From the cell containing the given text, extract its center point as (X, Y) coordinate. 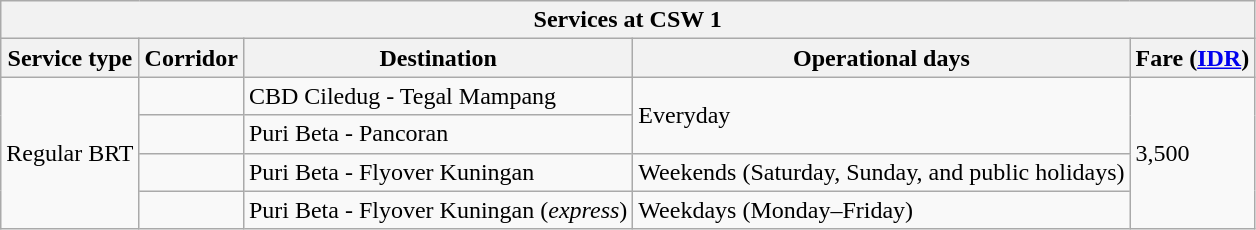
Fare (IDR) (1192, 58)
Puri Beta - Pancoran (438, 134)
3,500 (1192, 153)
Puri Beta - Flyover Kuningan (438, 172)
Weekdays (Monday–Friday) (882, 210)
Operational days (882, 58)
Services at CSW 1 (628, 20)
Destination (438, 58)
CBD Ciledug - Tegal Mampang (438, 96)
Puri Beta - Flyover Kuningan (express) (438, 210)
Weekends (Saturday, Sunday, and public holidays) (882, 172)
Service type (70, 58)
Everyday (882, 115)
Regular BRT (70, 153)
Corridor (191, 58)
